Detect which cell encompasses the target text, then output its [X, Y] center coordinate. 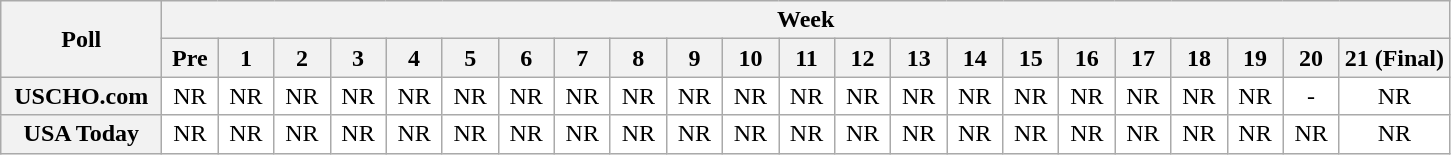
8 [638, 58]
4 [414, 58]
19 [1255, 58]
USA Today [82, 134]
USCHO.com [82, 96]
17 [1143, 58]
Poll [82, 39]
18 [1199, 58]
2 [302, 58]
5 [470, 58]
Pre [190, 58]
Week [806, 20]
15 [1031, 58]
- [1311, 96]
7 [582, 58]
6 [526, 58]
13 [919, 58]
21 (Final) [1394, 58]
3 [358, 58]
10 [750, 58]
11 [806, 58]
14 [975, 58]
12 [863, 58]
20 [1311, 58]
1 [246, 58]
16 [1087, 58]
9 [694, 58]
